Identify which cell holds the provided text, then report its [X, Y] central coordinate. 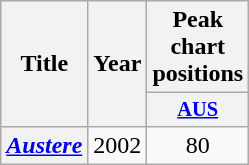
80 [198, 145]
Austere [44, 145]
Title [44, 64]
2002 [118, 145]
AUS [198, 110]
Peak chart positions [198, 47]
Year [118, 64]
